Search for the cell housing the specified text and yield its [X, Y] center coordinate. 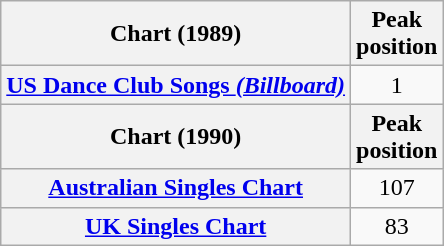
83 [397, 226]
US Dance Club Songs (Billboard) [176, 85]
UK Singles Chart [176, 226]
107 [397, 188]
Australian Singles Chart [176, 188]
1 [397, 85]
Chart (1989) [176, 34]
Chart (1990) [176, 136]
